Capture the cell that displays the provided text and extract its (X, Y) central coordinate. 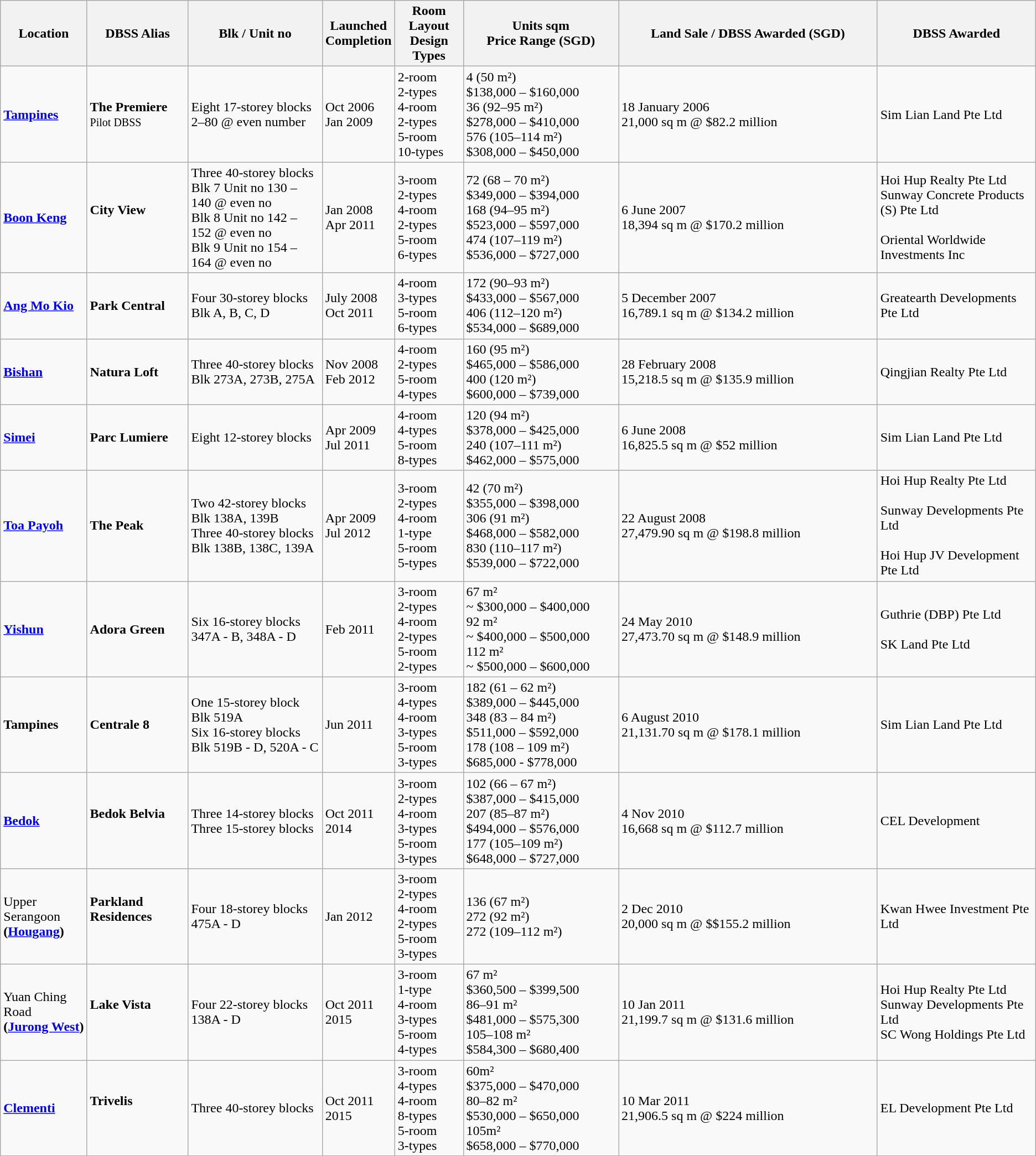
67 m²~ $300,000 – $400,00092 m²~ $400,000 – $500,000112 m²~ $500,000 – $600,000 (541, 629)
6 August 201021,131.70 sq m @ $178.1 million (748, 725)
42 (70 m²)$355,000 – $398,000306 (91 m²)$468,000 – $582,000830 (110–117 m²)$539,000 – $722,000 (541, 526)
18 January 200621,000 sq m @ $82.2 million (748, 114)
3-room2-types4-room2-types5-room3-types (429, 916)
102 (66 – 67 m²)$387,000 – $415,000207 (85–87 m²)$494,000 – $576,000177 (105–109 m²)$648,000 – $727,000 (541, 820)
CEL Development (956, 820)
Adora Green (137, 629)
Yishun (44, 629)
72 (68 – 70 m²)$349,000 – $394,000168 (94–95 m²)$523,000 – $597,000474 (107–119 m²)$536,000 – $727,000 (541, 217)
Hoi Hup Realty Pte LtdSunway Developments Pte LtdSC Wong Holdings Pte Ltd (956, 1012)
Four 30-storey blocksBlk A, B, C, D (255, 305)
Boon Keng (44, 217)
24 May 201027,473.70 sq m @ $148.9 million (748, 629)
Upper Serangoon(Hougang) (44, 916)
4-room3-types5-room6-types (429, 305)
DBSS Awarded (956, 33)
120 (94 m²)$378,000 – $425,000240 (107–111 m²)$462,000 – $575,000 (541, 437)
67 m²$360,500 – $399,50086–91 m²$481,000 – $575,300105–108 m²$584,300 – $680,400 (541, 1012)
Location (44, 33)
3-room2-types4-room2-types5-room2-types (429, 629)
Land Sale / DBSS Awarded (SGD) (748, 33)
160 (95 m²)$465,000 – $586,000400 (120 m²)$600,000 – $739,000 (541, 372)
Units sqmPrice Range (SGD) (541, 33)
Parc Lumiere (137, 437)
One 15-storey blockBlk 519ASix 16-storey blocksBlk 519B - D, 520A - C (255, 725)
EL Development Pte Ltd (956, 1108)
Bishan (44, 372)
3-room4-types4-room3-types5-room3-types (429, 725)
6 June 200718,394 sq m @ $170.2 million (748, 217)
Centrale 8 (137, 725)
Six 16-storey blocks347A - B, 348A - D (255, 629)
Trivelis (137, 1108)
Parkland Residences (137, 916)
3-room4-types4-room8-types5-room3-types (429, 1108)
Kwan Hwee Investment Pte Ltd (956, 916)
2-room2-types4-room2-types5-room10-types (429, 114)
Three 40-storey blocksBlk 7 Unit no 130 – 140 @ even noBlk 8 Unit no 142 – 152 @ even noBlk 9 Unit no 154 – 164 @ even no (255, 217)
10 Mar 201121,906.5 sq m @ $224 million (748, 1108)
3-room1-type4-room3-types5-room4-types (429, 1012)
172 (90–93 m²)$433,000 – $567,000406 (112–120 m²)$534,000 – $689,000 (541, 305)
LaunchedCompletion (359, 33)
Park Central (137, 305)
Hoi Hup Realty Pte LtdSunway Concrete Products (S) Pte LtdOriental Worldwide Investments Inc (956, 217)
Oct 2011 2014 (359, 820)
Jan 2008Apr 2011 (359, 217)
3-room2-types4-room2-types5-room6-types (429, 217)
28 February 200815,218.5 sq m @ $135.9 million (748, 372)
City View (137, 217)
Clementi (44, 1108)
182 (61 – 62 m²)$389,000 – $445,000348 (83 – 84 m²)$511,000 – $592,000178 (108 – 109 m²)$685,000 - $778,000 (541, 725)
136 (67 m²)272 (92 m²)272 (109–112 m²) (541, 916)
2 Dec 201020,000 sq m @ $$155.2 million (748, 916)
4 Nov 201016,668 sq m @ $112.7 million (748, 820)
Qingjian Realty Pte Ltd (956, 372)
Hoi Hup Realty Pte LtdSunway Developments Pte LtdHoi Hup JV Development Pte Ltd (956, 526)
Bedok (44, 820)
Jan 2012 (359, 916)
Yuan Ching Road(Jurong West) (44, 1012)
3-room2-types4-room1-type5-room5-types (429, 526)
4 (50 m²)$138,000 – $160,00036 (92–95 m²)$278,000 – $410,000576 (105–114 m²)$308,000 – $450,000 (541, 114)
5 December 200716,789.1 sq m @ $134.2 million (748, 305)
22 August 200827,479.90 sq m @ $198.8 million (748, 526)
Greatearth Developments Pte Ltd (956, 305)
3-room2-types4-room3-types5-room3-types (429, 820)
Room LayoutDesign Types (429, 33)
6 June 200816,825.5 sq m @ $52 million (748, 437)
The Peak (137, 526)
Eight 17-storey blocks2–80 @ even number (255, 114)
Bedok Belvia (137, 820)
Three 14-storey blocksThree 15-storey blocks (255, 820)
Toa Payoh (44, 526)
Oct 2006Jan 2009 (359, 114)
10 Jan 201121,199.7 sq m @ $131.6 million (748, 1012)
DBSS Alias (137, 33)
The PremierePilot DBSS (137, 114)
Blk / Unit no (255, 33)
Jun 2011 (359, 725)
4-room2-types5-room4-types (429, 372)
Four 18-storey blocks475A - D (255, 916)
Lake Vista (137, 1012)
Two 42-storey blocksBlk 138A, 139BThree 40-storey blocksBlk 138B, 138C, 139A (255, 526)
Apr 2009Jul 2012 (359, 526)
Natura Loft (137, 372)
Three 40-storey blocks (255, 1108)
Four 22-storey blocks138A - D (255, 1012)
4-room4-types5-room8-types (429, 437)
Apr 2009Jul 2011 (359, 437)
Simei (44, 437)
Nov 2008Feb 2012 (359, 372)
Ang Mo Kio (44, 305)
July 2008Oct 2011 (359, 305)
60m²$375,000 – $470,00080–82 m²$530,000 – $650,000105m²$658,000 – $770,000 (541, 1108)
Three 40-storey blocksBlk 273A, 273B, 275A (255, 372)
Feb 2011 (359, 629)
Guthrie (DBP) Pte LtdSK Land Pte Ltd (956, 629)
Eight 12-storey blocks (255, 437)
